Return the (x, y) coordinate for the center point of the cell that contains the specified text.  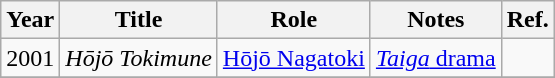
Hōjō Tokimune (139, 58)
2001 (30, 58)
Year (30, 20)
Hōjō Nagatoki (294, 58)
Notes (436, 20)
Title (139, 20)
Ref. (528, 20)
Role (294, 20)
Taiga drama (436, 58)
